Scan for the cell matching the given text and deliver its (x, y) coordinate at center. 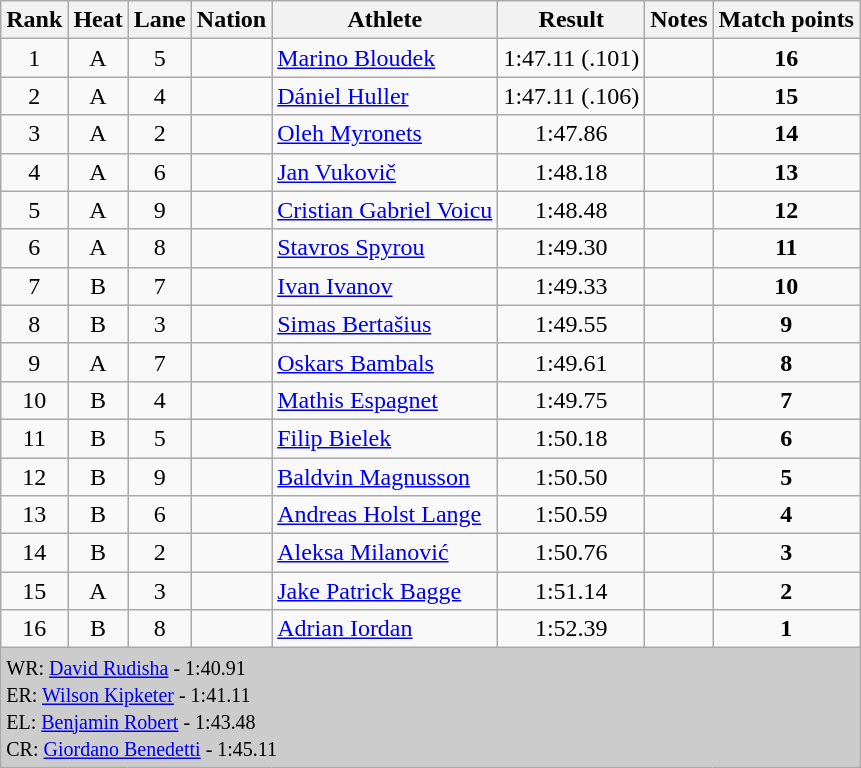
Filip Bielek (385, 438)
1:47.11 (.106) (572, 96)
1:49.75 (572, 400)
1:50.50 (572, 477)
Jake Patrick Bagge (385, 591)
Marino Bloudek (385, 58)
WR: David Rudisha - 1:40.91ER: Wilson Kipketer - 1:41.11EL: Benjamin Robert - 1:43.48CR: Giordano Benedetti - 1:45.11 (430, 708)
Jan Vukovič (385, 172)
Lane (160, 20)
Mathis Espagnet (385, 400)
1:49.30 (572, 248)
Adrian Iordan (385, 629)
Athlete (385, 20)
Baldvin Magnusson (385, 477)
Stavros Spyrou (385, 248)
Notes (679, 20)
Match points (786, 20)
Ivan Ivanov (385, 286)
1:48.48 (572, 210)
1:49.61 (572, 362)
Rank (34, 20)
1:50.59 (572, 515)
1:47.11 (.101) (572, 58)
Oskars Bambals (385, 362)
Nation (231, 20)
1:48.18 (572, 172)
1:50.18 (572, 438)
Aleksa Milanović (385, 553)
Result (572, 20)
Oleh Myronets (385, 134)
Simas Bertašius (385, 324)
1:49.33 (572, 286)
Heat (98, 20)
1:51.14 (572, 591)
1:47.86 (572, 134)
1:52.39 (572, 629)
Andreas Holst Lange (385, 515)
Cristian Gabriel Voicu (385, 210)
Dániel Huller (385, 96)
1:50.76 (572, 553)
1:49.55 (572, 324)
